Identify which cell holds the provided text, then report its [X, Y] central coordinate. 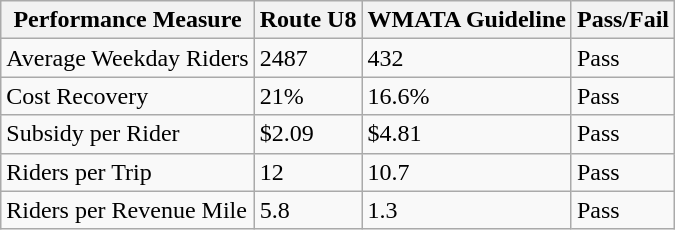
Average Weekday Riders [128, 58]
$2.09 [308, 134]
$4.81 [467, 134]
1.3 [467, 210]
432 [467, 58]
WMATA Guideline [467, 20]
Riders per Revenue Mile [128, 210]
2487 [308, 58]
5.8 [308, 210]
Riders per Trip [128, 172]
Subsidy per Rider [128, 134]
Route U8 [308, 20]
Performance Measure [128, 20]
Pass/Fail [622, 20]
16.6% [467, 96]
12 [308, 172]
21% [308, 96]
10.7 [467, 172]
Cost Recovery [128, 96]
